From the cell containing the given text, extract its center point as [X, Y] coordinate. 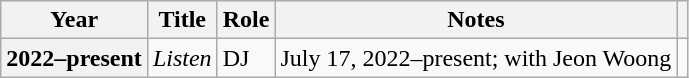
Title [182, 20]
DJ [246, 58]
Notes [476, 20]
2022–present [74, 58]
Role [246, 20]
July 17, 2022–present; with Jeon Woong [476, 58]
Year [74, 20]
Listen [182, 58]
